For the text-containing cell, return its midpoint in [X, Y] coordinate format. 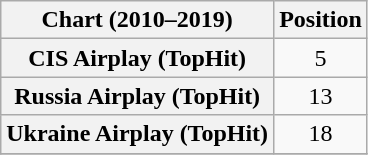
18 [321, 134]
Position [321, 20]
Ukraine Airplay (TopHit) [138, 134]
CIS Airplay (TopHit) [138, 58]
13 [321, 96]
Russia Airplay (TopHit) [138, 96]
Chart (2010–2019) [138, 20]
5 [321, 58]
